For the text-containing cell, return its midpoint in (X, Y) coordinate format. 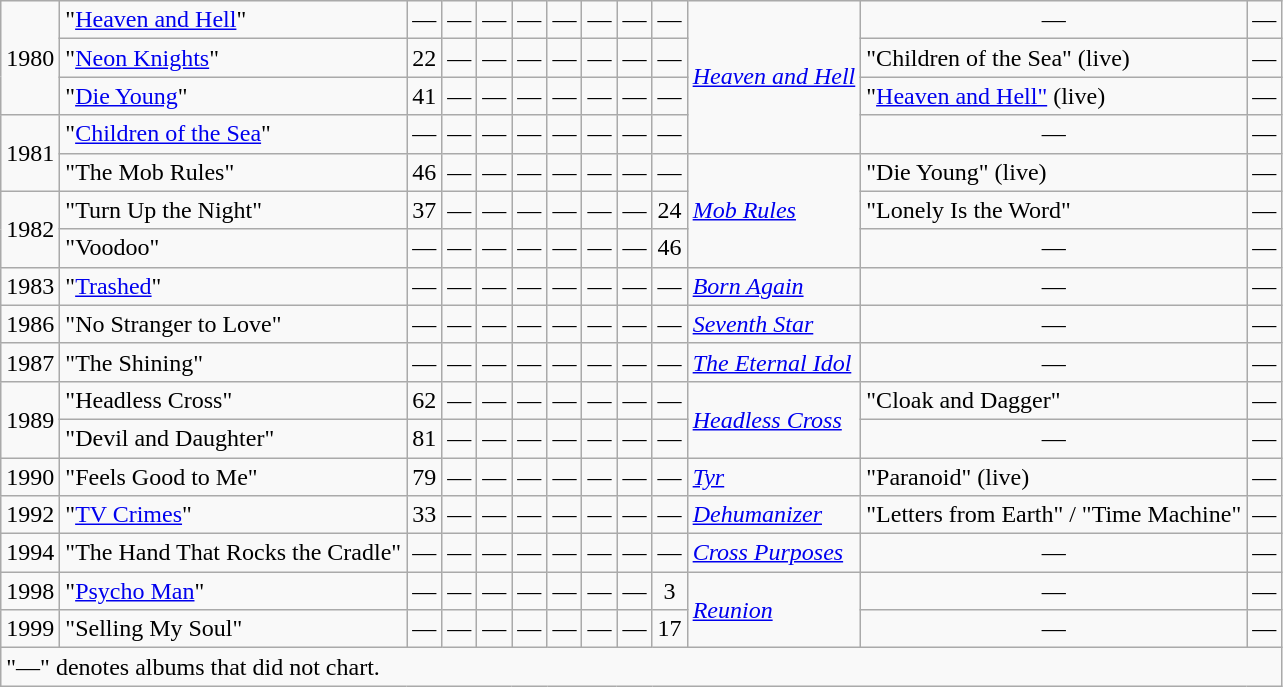
"Die Young" (234, 96)
"Trashed" (234, 286)
Cross Purposes (774, 553)
Heaven and Hell (774, 77)
1981 (30, 153)
1982 (30, 229)
1980 (30, 58)
17 (670, 629)
"Headless Cross" (234, 400)
"Lonely Is the Word" (1054, 210)
"Turn Up the Night" (234, 210)
1992 (30, 515)
1987 (30, 362)
81 (424, 438)
"The Mob Rules" (234, 172)
24 (670, 210)
"—" denotes albums that did not chart. (642, 667)
"Die Young" (live) (1054, 172)
Born Again (774, 286)
62 (424, 400)
Dehumanizer (774, 515)
"Letters from Earth" / "Time Machine" (1054, 515)
37 (424, 210)
1990 (30, 477)
"Feels Good to Me" (234, 477)
33 (424, 515)
1989 (30, 419)
Headless Cross (774, 419)
Reunion (774, 610)
"Heaven and Hell" (234, 20)
"Children of the Sea" (234, 134)
Tyr (774, 477)
3 (670, 591)
"The Shining" (234, 362)
"Neon Knights" (234, 58)
"The Hand That Rocks the Cradle" (234, 553)
The Eternal Idol (774, 362)
"Children of the Sea" (live) (1054, 58)
1999 (30, 629)
"Heaven and Hell" (live) (1054, 96)
Seventh Star (774, 324)
"No Stranger to Love" (234, 324)
"Voodoo" (234, 248)
79 (424, 477)
"Selling My Soul" (234, 629)
"Paranoid" (live) (1054, 477)
22 (424, 58)
1994 (30, 553)
"Devil and Daughter" (234, 438)
1998 (30, 591)
"Cloak and Dagger" (1054, 400)
"Psycho Man" (234, 591)
Mob Rules (774, 210)
1986 (30, 324)
41 (424, 96)
"TV Crimes" (234, 515)
1983 (30, 286)
